Return the [x, y] coordinate for the center point of the cell that contains the specified text.  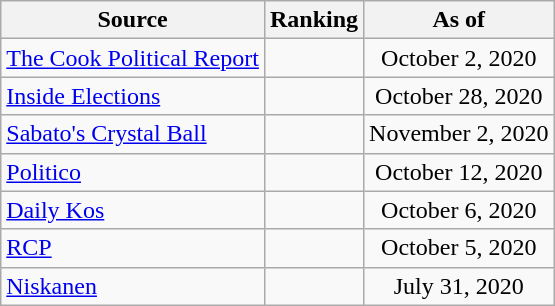
Sabato's Crystal Ball [133, 134]
Ranking [314, 20]
The Cook Political Report [133, 58]
As of [459, 20]
October 5, 2020 [459, 248]
Politico [133, 172]
Source [133, 20]
October 2, 2020 [459, 58]
Daily Kos [133, 210]
RCP [133, 248]
October 6, 2020 [459, 210]
Niskanen [133, 286]
November 2, 2020 [459, 134]
Inside Elections [133, 96]
October 12, 2020 [459, 172]
October 28, 2020 [459, 96]
July 31, 2020 [459, 286]
